From the cell containing the given text, extract its center point as [X, Y] coordinate. 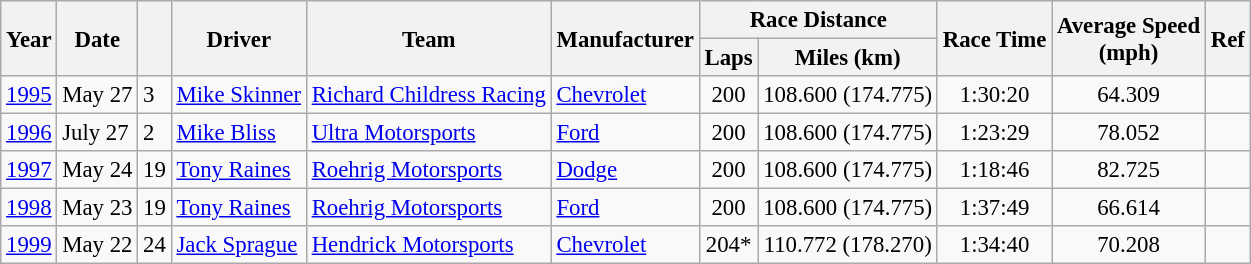
1:37:49 [994, 208]
82.725 [1129, 170]
Ultra Motorsports [428, 133]
1998 [29, 208]
May 22 [98, 245]
Dodge [625, 170]
70.208 [1129, 245]
Year [29, 38]
July 27 [98, 133]
Team [428, 38]
1:34:40 [994, 245]
66.614 [1129, 208]
May 23 [98, 208]
1:18:46 [994, 170]
Race Distance [818, 20]
Laps [728, 58]
Race Time [994, 38]
1:23:29 [994, 133]
1:30:20 [994, 95]
1996 [29, 133]
3 [154, 95]
Manufacturer [625, 38]
Jack Sprague [238, 245]
64.309 [1129, 95]
Average Speed(mph) [1129, 38]
Miles (km) [848, 58]
2 [154, 133]
110.772 (178.270) [848, 245]
Mike Bliss [238, 133]
24 [154, 245]
Richard Childress Racing [428, 95]
May 24 [98, 170]
May 27 [98, 95]
78.052 [1129, 133]
204* [728, 245]
1999 [29, 245]
1997 [29, 170]
Ref [1228, 38]
Driver [238, 38]
Date [98, 38]
Mike Skinner [238, 95]
Hendrick Motorsports [428, 245]
1995 [29, 95]
